Pinpoint the cell where the given text exists, returning its (X, Y) midpoint coordinate. 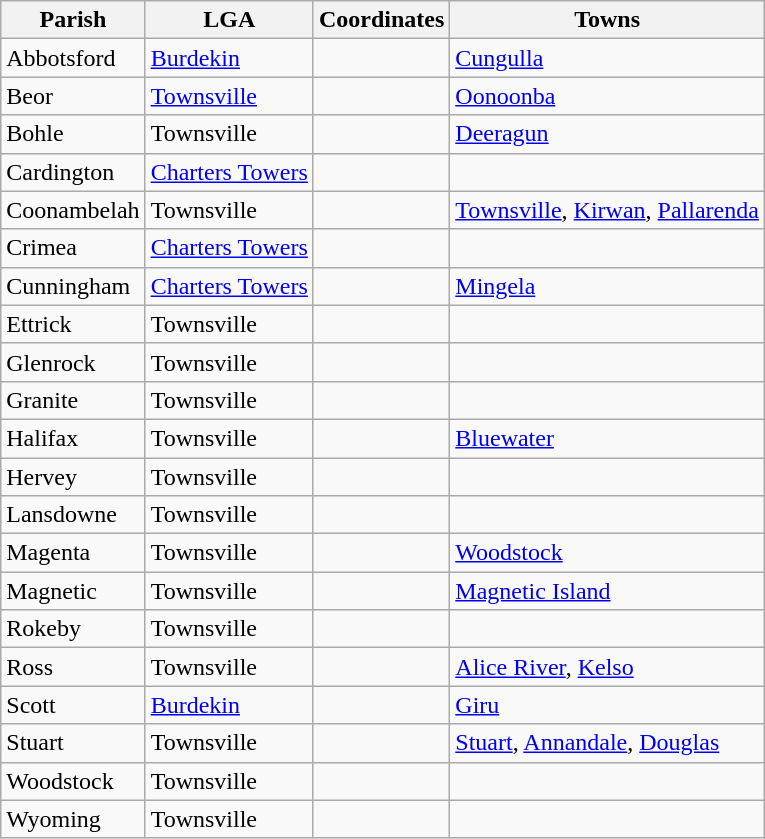
Rokeby (73, 629)
LGA (229, 20)
Ettrick (73, 324)
Townsville, Kirwan, Pallarenda (608, 210)
Mingela (608, 286)
Stuart (73, 743)
Crimea (73, 248)
Cardington (73, 172)
Beor (73, 96)
Ross (73, 667)
Parish (73, 20)
Magenta (73, 553)
Alice River, Kelso (608, 667)
Glenrock (73, 362)
Granite (73, 400)
Hervey (73, 477)
Bohle (73, 134)
Giru (608, 705)
Cunningham (73, 286)
Oonoonba (608, 96)
Stuart, Annandale, Douglas (608, 743)
Coordinates (381, 20)
Deeragun (608, 134)
Scott (73, 705)
Magnetic (73, 591)
Cungulla (608, 58)
Towns (608, 20)
Lansdowne (73, 515)
Wyoming (73, 819)
Coonambelah (73, 210)
Halifax (73, 438)
Magnetic Island (608, 591)
Bluewater (608, 438)
Abbotsford (73, 58)
